Return the (x, y) coordinate for the center point of the cell that contains the specified text.  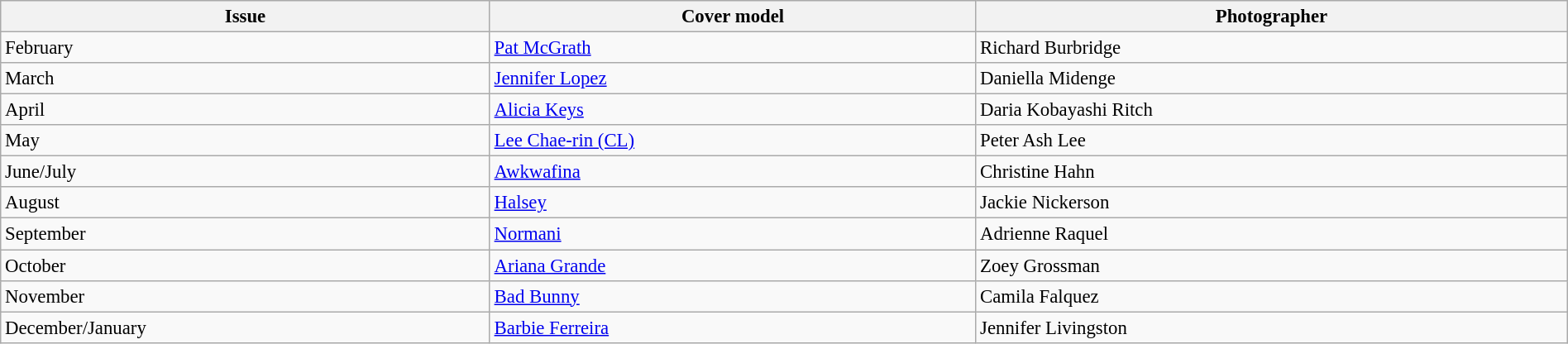
Ariana Grande (733, 265)
Barbie Ferreira (733, 327)
Issue (246, 17)
Awkwafina (733, 172)
April (246, 110)
Alicia Keys (733, 110)
Zoey Grossman (1272, 265)
Cover model (733, 17)
Daria Kobayashi Ritch (1272, 110)
Daniella Midenge (1272, 79)
Christine Hahn (1272, 172)
Adrienne Raquel (1272, 234)
Richard Burbridge (1272, 48)
March (246, 79)
October (246, 265)
Lee Chae-rin (CL) (733, 141)
Peter Ash Lee (1272, 141)
Bad Bunny (733, 296)
Normani (733, 234)
February (246, 48)
Jennifer Lopez (733, 79)
August (246, 203)
Jennifer Livingston (1272, 327)
November (246, 296)
Halsey (733, 203)
Jackie Nickerson (1272, 203)
Camila Falquez (1272, 296)
Pat McGrath (733, 48)
May (246, 141)
December/January (246, 327)
Photographer (1272, 17)
June/July (246, 172)
September (246, 234)
